Identify which cell holds the provided text, then report its [X, Y] central coordinate. 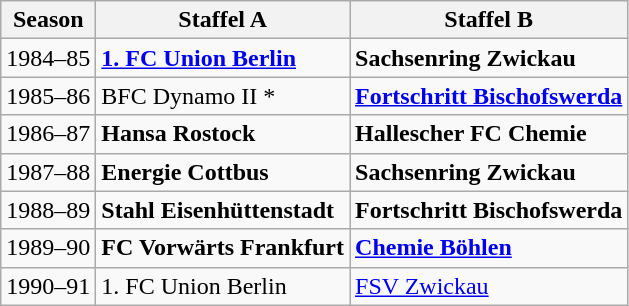
Season [48, 20]
Stahl Eisenhüttenstadt [223, 210]
1984–85 [48, 58]
FSV Zwickau [489, 286]
1990–91 [48, 286]
FC Vorwärts Frankfurt [223, 248]
Hansa Rostock [223, 134]
1988–89 [48, 210]
Staffel A [223, 20]
1985–86 [48, 96]
Staffel B [489, 20]
Hallescher FC Chemie [489, 134]
1987–88 [48, 172]
Energie Cottbus [223, 172]
BFC Dynamo II * [223, 96]
1989–90 [48, 248]
1986–87 [48, 134]
Chemie Böhlen [489, 248]
